Output the [x, y] coordinate of the center of the cell containing the given text.  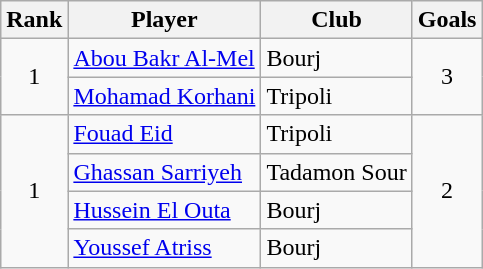
Youssef Atriss [164, 248]
Hussein El Outa [164, 210]
Abou Bakr Al-Mel [164, 58]
Ghassan Sarriyeh [164, 172]
3 [447, 77]
Club [336, 20]
Player [164, 20]
Rank [34, 20]
Mohamad Korhani [164, 96]
Goals [447, 20]
Fouad Eid [164, 134]
Tadamon Sour [336, 172]
2 [447, 191]
